Pinpoint the cell where the given text exists, returning its [x, y] midpoint coordinate. 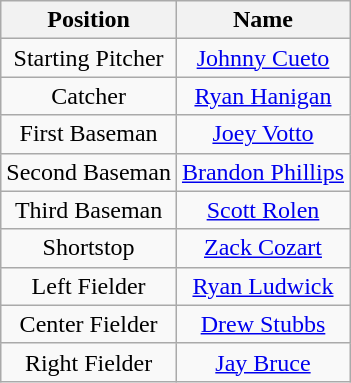
Catcher [89, 96]
Ryan Hanigan [262, 96]
Right Fielder [89, 362]
Shortstop [89, 248]
Center Fielder [89, 324]
Drew Stubbs [262, 324]
First Baseman [89, 134]
Left Fielder [89, 286]
Zack Cozart [262, 248]
Scott Rolen [262, 210]
Brandon Phillips [262, 172]
Name [262, 20]
Starting Pitcher [89, 58]
Ryan Ludwick [262, 286]
Joey Votto [262, 134]
Second Baseman [89, 172]
Position [89, 20]
Jay Bruce [262, 362]
Johnny Cueto [262, 58]
Third Baseman [89, 210]
